Identify which cell holds the provided text, then report its [x, y] central coordinate. 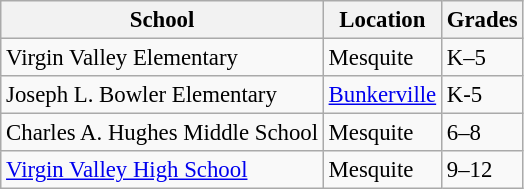
Joseph L. Bowler Elementary [162, 95]
Charles A. Hughes Middle School [162, 133]
Virgin Valley High School [162, 170]
K-5 [482, 95]
Virgin Valley Elementary [162, 58]
6–8 [482, 133]
School [162, 20]
K–5 [482, 58]
9–12 [482, 170]
Location [382, 20]
Bunkerville [382, 95]
Grades [482, 20]
